Search for the cell housing the specified text and yield its [X, Y] center coordinate. 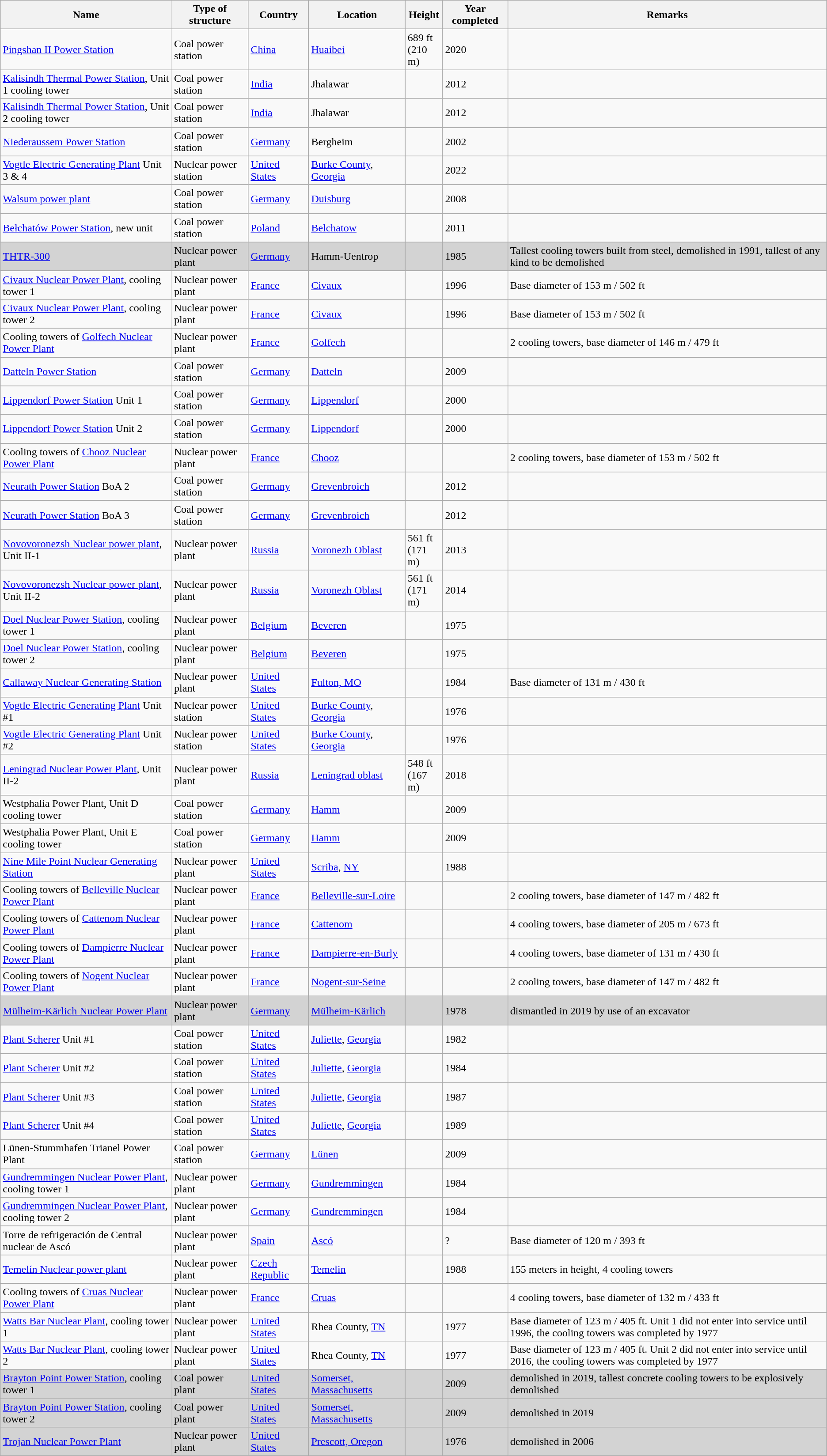
Spain [278, 1240]
Mülheim-Kärlich Nuclear Power Plant [86, 1010]
Doel Nuclear Power Station, cooling tower 2 [86, 654]
Golfech [357, 343]
? [475, 1240]
2018 [475, 775]
Belchatow [357, 228]
Fulton, MO [357, 683]
Watts Bar Nuclear Plant, cooling tower 1 [86, 1327]
Novovoronezsh Nuclear power plant, Unit II-1 [86, 550]
Base diameter of 120 m / 393 ft [667, 1240]
China [278, 49]
Cooling towers of Chooz Nuclear Power Plant [86, 458]
4 cooling towers, base diameter of 131 m / 430 ft [667, 953]
Bełchatów Power Station, new unit [86, 228]
689 ft(210 m) [424, 49]
dismantled in 2019 by use of an excavator [667, 1010]
2 cooling towers, base diameter of 146 m / 479 ft [667, 343]
Vogtle Electric Generating Plant Unit #2 [86, 740]
1987 [475, 1097]
THTR-300 [86, 256]
Cooling towers of Cruas Nuclear Power Plant [86, 1297]
Neurath Power Station BoA 2 [86, 487]
Plant Scherer Unit #1 [86, 1040]
2011 [475, 228]
Name [86, 15]
Lippendorf Power Station Unit 2 [86, 429]
Huaibei [357, 49]
1985 [475, 256]
Cooling towers of Belleville Nuclear Power Plant [86, 896]
Niederaussem Power Station [86, 141]
Pingshan II Power Station [86, 49]
Type of structure [210, 15]
2013 [475, 550]
Dampierre-en-Burly [357, 953]
Plant Scherer Unit #3 [86, 1097]
Trojan Nuclear Power Plant [86, 1441]
2022 [475, 170]
Civaux Nuclear Power Plant, cooling tower 2 [86, 314]
Kalisindh Thermal Power Station, Unit 1 cooling tower [86, 84]
Remarks [667, 15]
Czech Republic [278, 1269]
Country [278, 15]
Datteln Power Station [86, 371]
Base diameter of 123 m / 405 ft. Unit 2 did not enter into service until 2016, the cooling towers was completed by 1977 [667, 1356]
Year completed [475, 15]
Vogtle Electric Generating Plant Unit #1 [86, 711]
Cooling towers of Cattenom Nuclear Power Plant [86, 925]
Temelin [357, 1269]
Leningrad Nuclear Power Plant, Unit II-2 [86, 775]
Prescott, Oregon [357, 1441]
1989 [475, 1125]
Belleville-sur-Loire [357, 896]
Brayton Point Power Station, cooling tower 1 [86, 1384]
2 cooling towers, base diameter of 153 m / 502 ft [667, 458]
Hamm-Uentrop [357, 256]
demolished in 2019 [667, 1413]
Westphalia Power Plant, Unit E cooling tower [86, 838]
Nogent-sur-Seine [357, 982]
demolished in 2019, tallest concrete cooling towers to be explosively demolished [667, 1384]
2020 [475, 49]
548 ft(167 m) [424, 775]
Walsum power plant [86, 199]
Nine Mile Point Nuclear Generating Station [86, 866]
Torre de refrigeración de Central nuclear de Ascó [86, 1240]
Cooling towers of Nogent Nuclear Power Plant [86, 982]
Gundremmingen Nuclear Power Plant, cooling tower 2 [86, 1212]
demolished in 2006 [667, 1441]
2014 [475, 590]
Duisburg [357, 199]
Lippendorf Power Station Unit 1 [86, 400]
Leningrad oblast [357, 775]
Plant Scherer Unit #2 [86, 1068]
4 cooling towers, base diameter of 205 m / 673 ft [667, 925]
Location [357, 15]
Plant Scherer Unit #4 [86, 1125]
Temelín Nuclear power plant [86, 1269]
Callaway Nuclear Generating Station [86, 683]
Novovoronezsh Nuclear power plant, Unit II-2 [86, 590]
1978 [475, 1010]
Datteln [357, 371]
Lünen [357, 1154]
Ascó [357, 1240]
Watts Bar Nuclear Plant, cooling tower 2 [86, 1356]
Vogtle Electric Generating Plant Unit 3 & 4 [86, 170]
1982 [475, 1040]
Cattenom [357, 925]
Brayton Point Power Station, cooling tower 2 [86, 1413]
Westphalia Power Plant, Unit D cooling tower [86, 809]
Height [424, 15]
2008 [475, 199]
155 meters in height, 4 cooling towers [667, 1269]
Bergheim [357, 141]
Base diameter of 131 m / 430 ft [667, 683]
Chooz [357, 458]
Neurath Power Station BoA 3 [86, 515]
Tallest cooling towers built from steel, demolished in 1991, tallest of any kind to be demolished [667, 256]
Gundremmingen Nuclear Power Plant, cooling tower 1 [86, 1183]
Cooling towers of Dampierre Nuclear Power Plant [86, 953]
Mülheim-Kärlich [357, 1010]
2002 [475, 141]
Kalisindh Thermal Power Station, Unit 2 cooling tower [86, 113]
Cruas [357, 1297]
Base diameter of 123 m / 405 ft. Unit 1 did not enter into service until 1996, the cooling towers was completed by 1977 [667, 1327]
Lünen-Stummhafen Trianel Power Plant [86, 1154]
Civaux Nuclear Power Plant, cooling tower 1 [86, 285]
Doel Nuclear Power Station, cooling tower 1 [86, 625]
Scriba, NY [357, 866]
Cooling towers of Golfech Nuclear Power Plant [86, 343]
Poland [278, 228]
4 cooling towers, base diameter of 132 m / 433 ft [667, 1297]
